Find where the given text appears and provide that cell's center as (X, Y) coordinate. 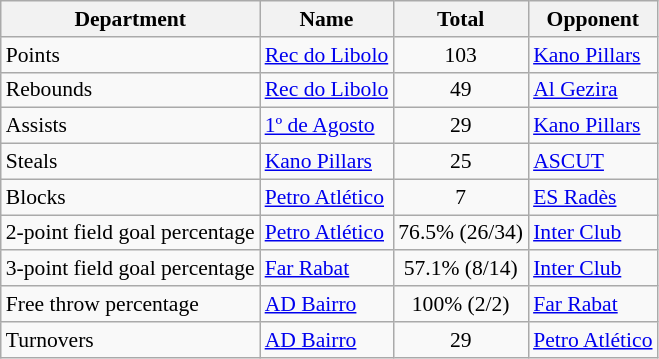
25 (460, 162)
1º de Agosto (327, 126)
57.1% (8/14) (460, 269)
Name (327, 19)
Turnovers (130, 340)
Opponent (592, 19)
49 (460, 90)
Points (130, 55)
Steals (130, 162)
Assists (130, 126)
2-point field goal percentage (130, 233)
76.5% (26/34) (460, 233)
100% (2/2) (460, 304)
Rebounds (130, 90)
Total (460, 19)
Al Gezira (592, 90)
ES Radès (592, 197)
ASCUT (592, 162)
Blocks (130, 197)
3-point field goal percentage (130, 269)
103 (460, 55)
Free throw percentage (130, 304)
7 (460, 197)
Department (130, 19)
